Output the (x, y) coordinate of the center of the cell containing the given text.  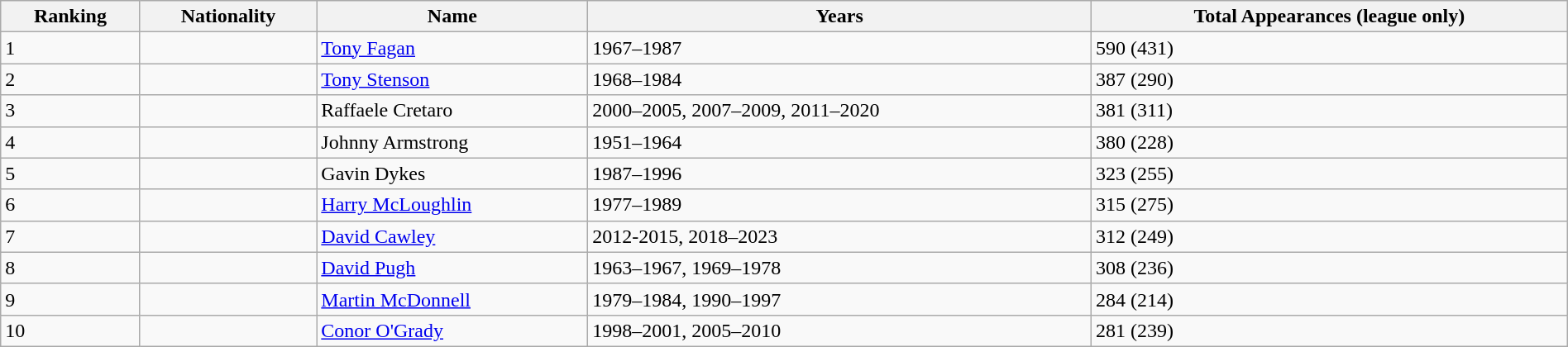
David Pugh (452, 268)
9 (70, 299)
2012-2015, 2018–2023 (840, 236)
323 (255) (1329, 173)
6 (70, 205)
8 (70, 268)
Raffaele Cretaro (452, 111)
Name (452, 17)
387 (290) (1329, 79)
10 (70, 330)
7 (70, 236)
Conor O'Grady (452, 330)
308 (236) (1329, 268)
3 (70, 111)
Gavin Dykes (452, 173)
1968–1984 (840, 79)
1998–2001, 2005–2010 (840, 330)
2 (70, 79)
Harry McLoughlin (452, 205)
312 (249) (1329, 236)
1967–1987 (840, 48)
380 (228) (1329, 142)
590 (431) (1329, 48)
1979–1984, 1990–1997 (840, 299)
1963–1967, 1969–1978 (840, 268)
Tony Fagan (452, 48)
Ranking (70, 17)
Total Appearances (league only) (1329, 17)
4 (70, 142)
2000–2005, 2007–2009, 2011–2020 (840, 111)
Johnny Armstrong (452, 142)
281 (239) (1329, 330)
Tony Stenson (452, 79)
David Cawley (452, 236)
284 (214) (1329, 299)
5 (70, 173)
315 (275) (1329, 205)
Martin McDonnell (452, 299)
1 (70, 48)
1987–1996 (840, 173)
381 (311) (1329, 111)
Nationality (228, 17)
1977–1989 (840, 205)
Years (840, 17)
1951–1964 (840, 142)
